Pinpoint the cell where the given text exists, returning its [X, Y] midpoint coordinate. 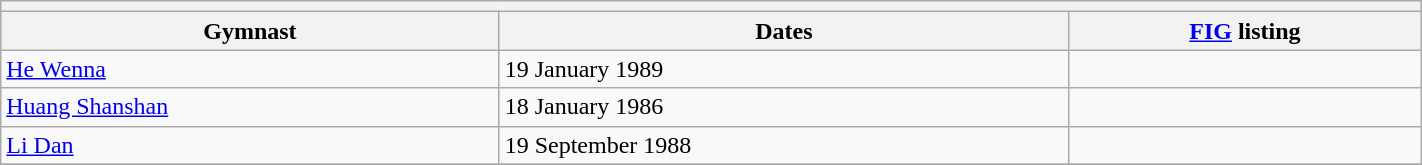
He Wenna [250, 69]
Huang Shanshan [250, 107]
FIG listing [1246, 31]
Gymnast [250, 31]
19 September 1988 [784, 145]
Li Dan [250, 145]
19 January 1989 [784, 69]
18 January 1986 [784, 107]
Dates [784, 31]
